Scan for the cell matching the given text and deliver its [X, Y] coordinate at center. 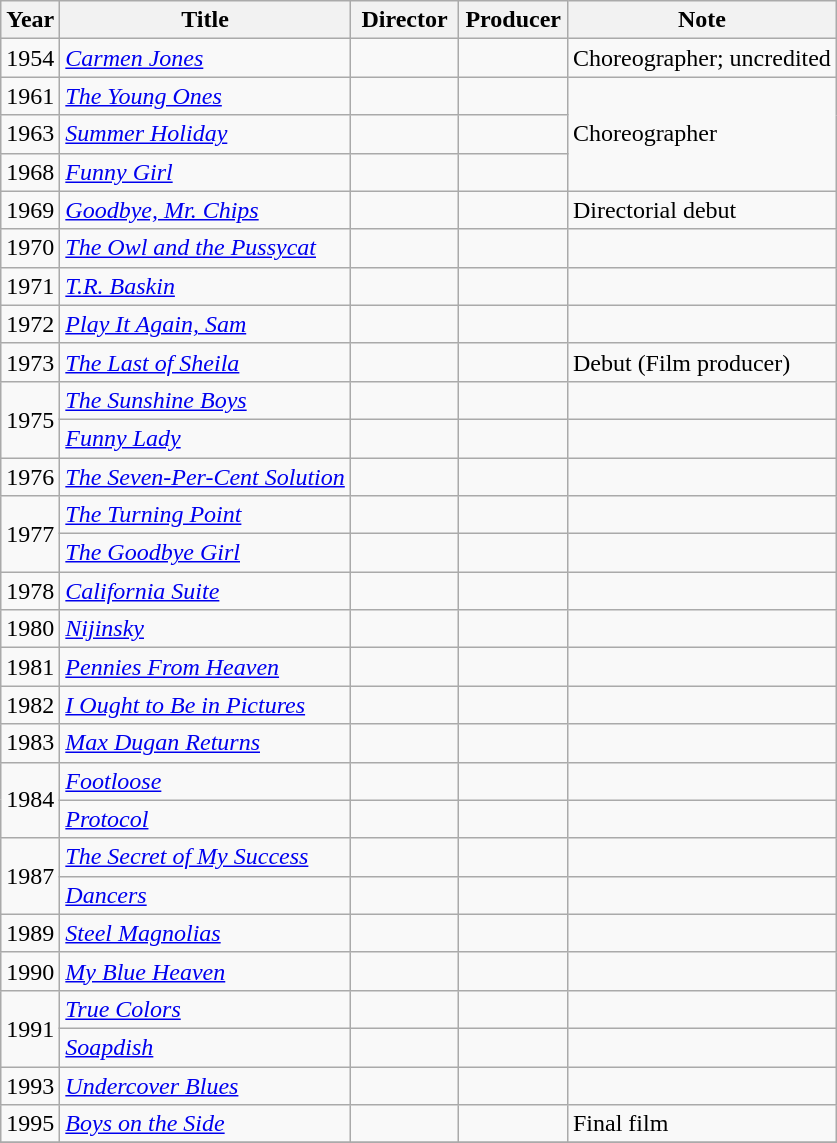
Funny Girl [206, 172]
The Goodbye Girl [206, 553]
The Young Ones [206, 96]
1995 [30, 1124]
Dancers [206, 895]
Directorial debut [702, 210]
Summer Holiday [206, 134]
The Seven-Per-Cent Solution [206, 477]
Pennies From Heaven [206, 667]
T.R. Baskin [206, 286]
I Ought to Be in Pictures [206, 705]
1977 [30, 534]
Footloose [206, 781]
The Sunshine Boys [206, 400]
1954 [30, 58]
1991 [30, 1028]
1976 [30, 477]
Max Dugan Returns [206, 743]
Director [404, 20]
The Turning Point [206, 515]
1990 [30, 971]
1971 [30, 286]
1963 [30, 134]
Producer [514, 20]
Protocol [206, 819]
1982 [30, 705]
1973 [30, 362]
1983 [30, 743]
The Last of Sheila [206, 362]
Play It Again, Sam [206, 324]
True Colors [206, 1009]
1987 [30, 876]
1981 [30, 667]
Goodbye, Mr. Chips [206, 210]
Choreographer; uncredited [702, 58]
Debut (Film producer) [702, 362]
1970 [30, 248]
1975 [30, 419]
1989 [30, 933]
Choreographer [702, 134]
The Secret of My Success [206, 857]
1961 [30, 96]
Funny Lady [206, 438]
1980 [30, 629]
Final film [702, 1124]
Nijinsky [206, 629]
California Suite [206, 591]
1969 [30, 210]
The Owl and the Pussycat [206, 248]
Undercover Blues [206, 1085]
Steel Magnolias [206, 933]
Carmen Jones [206, 58]
Soapdish [206, 1047]
My Blue Heaven [206, 971]
1968 [30, 172]
1984 [30, 800]
Boys on the Side [206, 1124]
1978 [30, 591]
Title [206, 20]
Year [30, 20]
1972 [30, 324]
Note [702, 20]
1993 [30, 1085]
